Find where the given text appears and provide that cell's center as (x, y) coordinate. 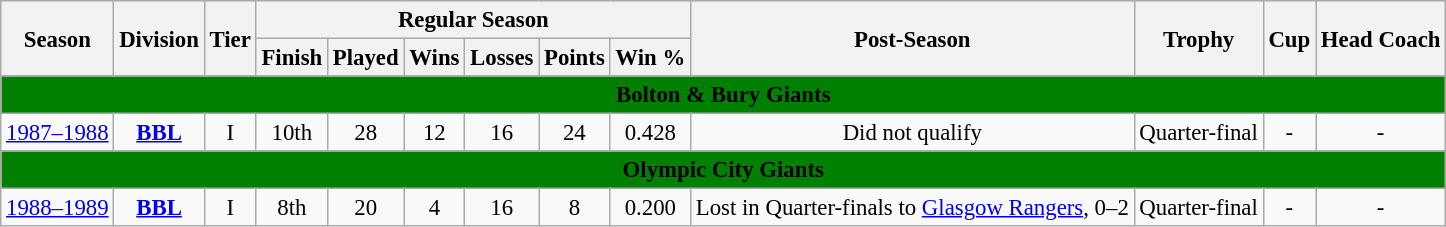
10th (292, 133)
Olympic City Giants (724, 170)
Win % (650, 58)
Cup (1289, 38)
Lost in Quarter-finals to Glasgow Rangers, 0–2 (913, 208)
Did not qualify (913, 133)
Bolton & Bury Giants (724, 95)
Post-Season (913, 38)
1988–1989 (58, 208)
Losses (502, 58)
Points (574, 58)
0.428 (650, 133)
Wins (434, 58)
Trophy (1198, 38)
24 (574, 133)
20 (366, 208)
1987–1988 (58, 133)
8 (574, 208)
Division (159, 38)
0.200 (650, 208)
4 (434, 208)
Season (58, 38)
Played (366, 58)
8th (292, 208)
Finish (292, 58)
Regular Season (473, 20)
Tier (230, 38)
12 (434, 133)
28 (366, 133)
Head Coach (1381, 38)
